Capture the cell that displays the provided text and extract its (x, y) central coordinate. 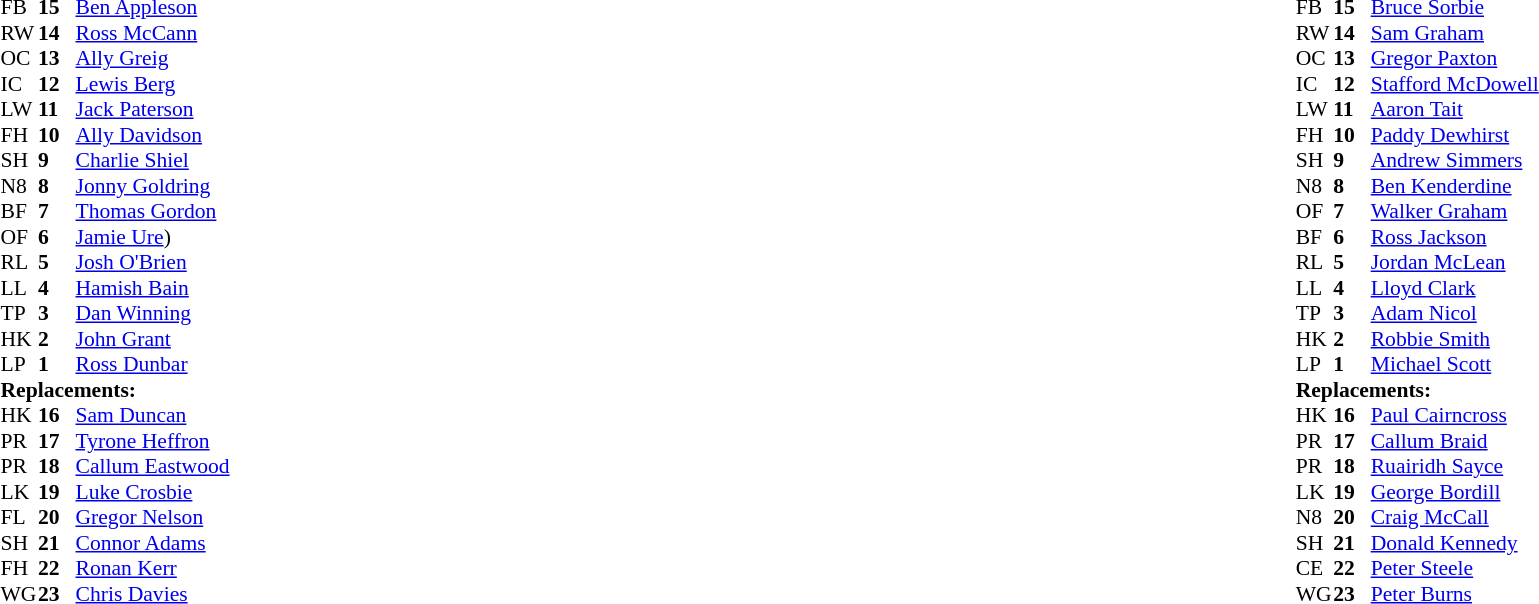
Ally Davidson (153, 135)
Luke Crosbie (153, 492)
Jamie Ure) (153, 237)
Tyrone Heffron (153, 441)
Ruairidh Sayce (1455, 467)
CE (1315, 569)
John Grant (153, 339)
Josh O'Brien (153, 263)
Ross Dunbar (153, 365)
Walker Graham (1455, 211)
Lloyd Clark (1455, 288)
George Bordill (1455, 492)
Gregor Paxton (1455, 59)
Peter Steele (1455, 569)
Sam Duncan (153, 415)
Jordan McLean (1455, 263)
Connor Adams (153, 543)
Dan Winning (153, 313)
Ronan Kerr (153, 569)
Callum Braid (1455, 441)
Charlie Shiel (153, 161)
Ally Greig (153, 59)
Sam Graham (1455, 33)
Adam Nicol (1455, 313)
Thomas Gordon (153, 211)
Ben Kenderdine (1455, 186)
Gregor Nelson (153, 517)
Hamish Bain (153, 288)
Aaron Tait (1455, 109)
Paddy Dewhirst (1455, 135)
Michael Scott (1455, 365)
Ross Jackson (1455, 237)
Andrew Simmers (1455, 161)
Robbie Smith (1455, 339)
Jack Paterson (153, 109)
Callum Eastwood (153, 467)
Stafford McDowell (1455, 84)
Jonny Goldring (153, 186)
Donald Kennedy (1455, 543)
Craig McCall (1455, 517)
Paul Cairncross (1455, 415)
Ross McCann (153, 33)
Lewis Berg (153, 84)
FL (19, 517)
